Provide the [x, y] coordinate of the cell's center where the given text is located.  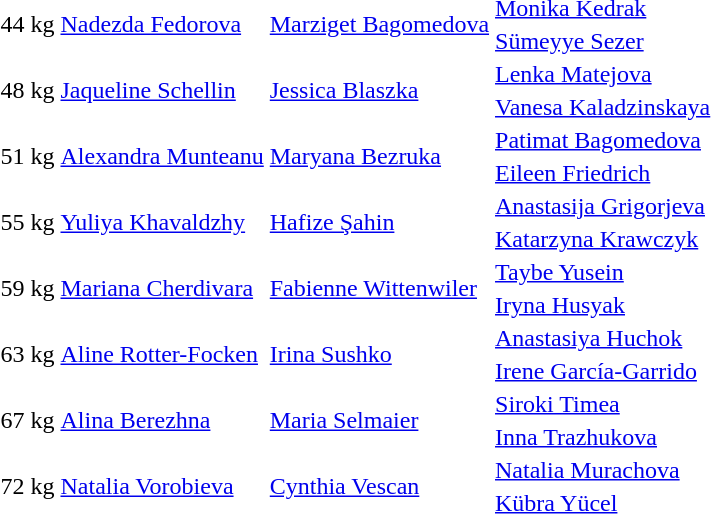
Fabienne Wittenwiler [379, 288]
Aline Rotter-Focken [162, 354]
Yuliya Khavaldzhy [162, 222]
Maria Selmaier [379, 420]
Maryana Bezruka [379, 156]
Alexandra Munteanu [162, 156]
Mariana Cherdivara [162, 288]
Irina Sushko [379, 354]
Alina Berezhna [162, 420]
Jaqueline Schellin [162, 90]
Hafize Şahin [379, 222]
Jessica Blaszka [379, 90]
